From the cell containing the given text, extract its center point as (X, Y) coordinate. 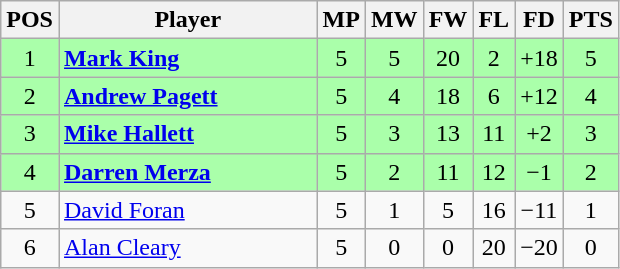
Player (188, 20)
+12 (540, 96)
12 (494, 172)
Andrew Pagett (188, 96)
Darren Merza (188, 172)
MP (341, 20)
FD (540, 20)
PTS (590, 20)
FW (448, 20)
David Foran (188, 210)
FL (494, 20)
−11 (540, 210)
Mark King (188, 58)
Alan Cleary (188, 248)
+18 (540, 58)
−20 (540, 248)
18 (448, 96)
13 (448, 134)
−1 (540, 172)
MW (394, 20)
POS (30, 20)
Mike Hallett (188, 134)
+2 (540, 134)
16 (494, 210)
